Scan for the cell matching the given text and deliver its [X, Y] coordinate at center. 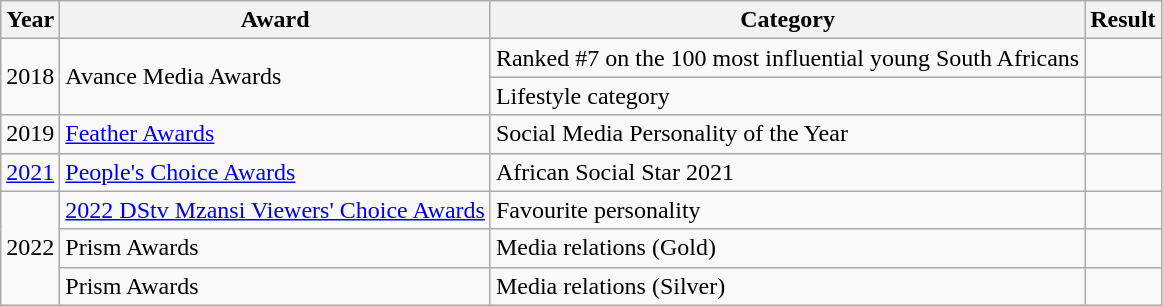
2019 [30, 134]
African Social Star 2021 [787, 172]
Ranked #7 on the 100 most influential young South Africans [787, 58]
Media relations (Silver) [787, 286]
2022 DStv Mzansi Viewers' Choice Awards [276, 210]
Category [787, 20]
People's Choice Awards [276, 172]
2021 [30, 172]
Social Media Personality of the Year [787, 134]
Year [30, 20]
2022 [30, 248]
Feather Awards [276, 134]
Result [1123, 20]
Award [276, 20]
Lifestyle category [787, 96]
Favourite personality [787, 210]
Media relations (Gold) [787, 248]
2018 [30, 77]
Avance Media Awards [276, 77]
